For the text-containing cell, return its midpoint in (X, Y) coordinate format. 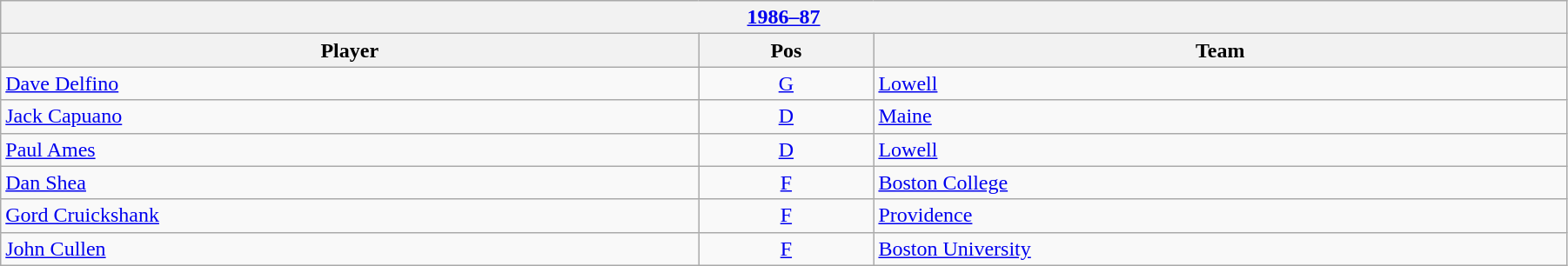
Boston University (1220, 249)
Boston College (1220, 183)
Player (350, 50)
Dan Shea (350, 183)
Dave Delfino (350, 83)
Team (1220, 50)
John Cullen (350, 249)
Paul Ames (350, 150)
Pos (787, 50)
Gord Cruickshank (350, 216)
G (787, 83)
Jack Capuano (350, 116)
1986–87 (784, 17)
Maine (1220, 116)
Providence (1220, 216)
